For the text-containing cell, return its midpoint in (x, y) coordinate format. 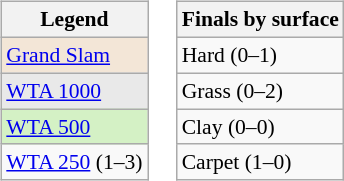
Legend (74, 20)
Finals by surface (260, 20)
Carpet (1–0) (260, 162)
Grand Slam (74, 55)
WTA 1000 (74, 91)
WTA 250 (1–3) (74, 162)
Hard (0–1) (260, 55)
Clay (0–0) (260, 127)
Grass (0–2) (260, 91)
WTA 500 (74, 127)
